Return [x, y] of the center of cell containing provided text 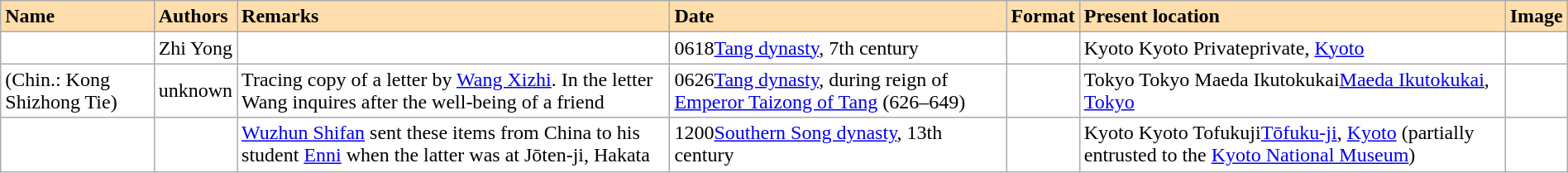
Kyoto Kyoto TofukujiTōfuku-ji, Kyoto (partially entrusted to the Kyoto National Museum) [1292, 144]
Zhi Yong [195, 48]
Wuzhun Shifan sent these items from China to his student Enni when the latter was at Jōten-ji, Hakata [453, 144]
Remarks [453, 17]
Tracing copy of a letter by Wang Xizhi. In the letter Wang inquires after the well-being of a friend [453, 91]
Authors [195, 17]
Kyoto Kyoto Privateprivate, Kyoto [1292, 48]
Name [78, 17]
Present location [1292, 17]
Date [839, 17]
Image [1537, 17]
Format [1043, 17]
0626Tang dynasty, during reign of Emperor Taizong of Tang (626–649) [839, 91]
unknown [195, 91]
0618Tang dynasty, 7th century [839, 48]
1200Southern Song dynasty, 13th century [839, 144]
(Chin.: Kong Shizhong Tie) [78, 91]
Tokyo Tokyo Maeda IkutokukaiMaeda Ikutokukai, Tokyo [1292, 91]
